Return [x, y] of the center of cell containing provided text 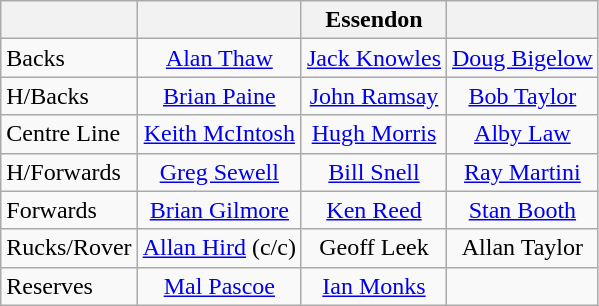
Mal Pascoe [219, 286]
Geoff Leek [374, 248]
H/Backs [69, 96]
Allan Taylor [523, 248]
Jack Knowles [374, 58]
Stan Booth [523, 210]
Alan Thaw [219, 58]
Ian Monks [374, 286]
Reserves [69, 286]
Doug Bigelow [523, 58]
Hugh Morris [374, 134]
Bob Taylor [523, 96]
Brian Gilmore [219, 210]
Alby Law [523, 134]
Greg Sewell [219, 172]
Essendon [374, 20]
John Ramsay [374, 96]
Bill Snell [374, 172]
Rucks/Rover [69, 248]
Brian Paine [219, 96]
Keith McIntosh [219, 134]
Centre Line [69, 134]
Forwards [69, 210]
Allan Hird (c/c) [219, 248]
Backs [69, 58]
Ken Reed [374, 210]
Ray Martini [523, 172]
H/Forwards [69, 172]
